Find where the given text appears and provide that cell's center as [x, y] coordinate. 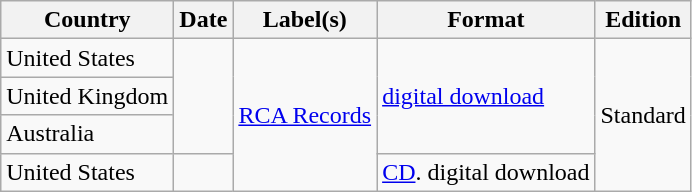
Edition [643, 20]
Label(s) [305, 20]
Format [486, 20]
CD. digital download [486, 172]
RCA Records [305, 115]
Australia [88, 134]
Date [204, 20]
United Kingdom [88, 96]
Country [88, 20]
digital download [486, 96]
Standard [643, 115]
